From the cell containing the given text, extract its center point as (x, y) coordinate. 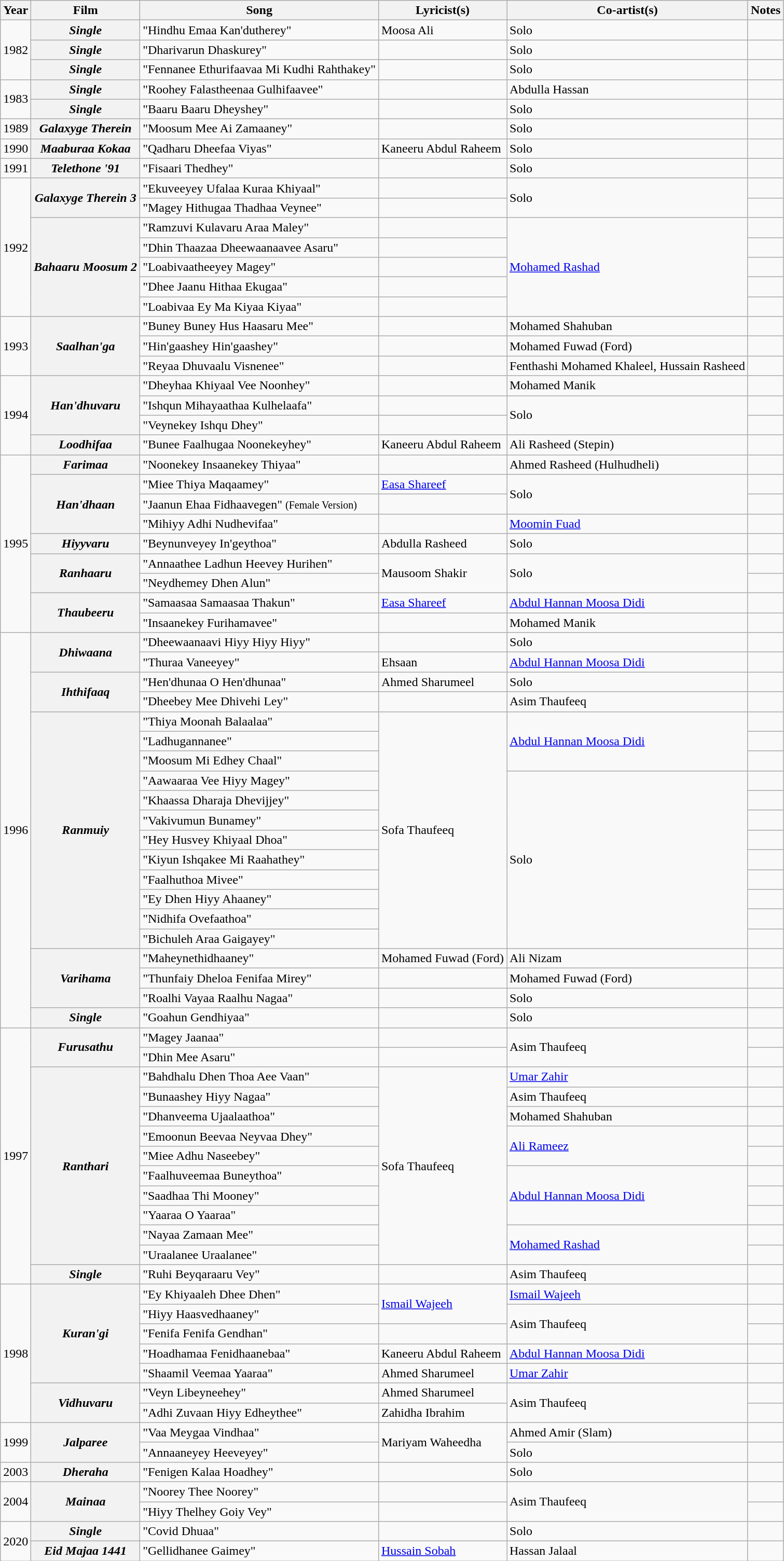
"Annaaneyey Heeveyey" (259, 1452)
"Hey Husvey Khiyaal Dhoa" (259, 840)
"Roohey Falastheenaa Gulhifaavee" (259, 89)
"Bahdhalu Dhen Thoa Aee Vaan" (259, 1077)
"Fenifa Fenifa Gendhan" (259, 1334)
Loodhifaa (86, 445)
"Jaanun Ehaa Fidhaavegen" (Female Version) (259, 504)
"Loabivaa Ey Ma Kiyaa Kiyaa" (259, 307)
Furusathu (86, 1047)
Zahidha Ibrahim (442, 1413)
"Qadharu Dheefaa Viyas" (259, 148)
"Neydhemey Dhen Alun" (259, 583)
"Nayaa Zamaan Mee" (259, 1235)
"Hoadhamaa Fenidhaanebaa" (259, 1353)
"Moosum Mee Ai Zamaaney" (259, 129)
"Baaru Baaru Dheyshey" (259, 109)
2004 (16, 1501)
"Ladhugannanee" (259, 741)
Ali Rasheed (Stepin) (627, 445)
1999 (16, 1442)
"Veyn Libeyneehey" (259, 1393)
"Faalhuthoa Mivee" (259, 880)
"Aawaaraa Vee Hiyy Magey" (259, 780)
1989 (16, 129)
Han'dhuvaru (86, 405)
Abdulla Hassan (627, 89)
Mariyam Waheedha (442, 1442)
1983 (16, 99)
2003 (16, 1472)
"Kiyun Ishqakee Mi Raahathey" (259, 859)
Mausoom Shakir (442, 573)
"Mihiyy Adhi Nudhevifaa" (259, 524)
Dheraha (86, 1472)
"Samaasaa Samaasaa Thakun" (259, 603)
"Thuraa Vaneeyey" (259, 662)
"Fisaari Thedhey" (259, 168)
1994 (16, 415)
2020 (16, 1541)
"Dheyhaa Khiyaal Vee Noonhey" (259, 386)
"Adhi Zuvaan Hiyy Edheythee" (259, 1413)
"Gellidhanee Gaimey" (259, 1551)
"Noonekey Insaanekey Thiyaa" (259, 464)
"Emoonun Beevaa Neyvaa Dhey" (259, 1136)
Varihama (86, 978)
Bahaaru Moosum 2 (86, 267)
"Shaamil Veemaa Yaaraa" (259, 1373)
Farimaa (86, 464)
"Noorey Thee Noorey" (259, 1491)
"Hiyy Thelhey Goiy Vey" (259, 1512)
"Dhin Thaazaa Dheewaanaavee Asaru" (259, 248)
Mainaa (86, 1501)
Abdulla Rasheed (442, 543)
"Dhee Jaanu Hithaa Ekugaa" (259, 287)
"Vakivumun Bunamey" (259, 820)
"Khaassa Dharaja Dhevijjey" (259, 800)
"Hin'gaashey Hin'gaashey" (259, 346)
"Loabivaatheeyey Magey" (259, 267)
Ali Nizam (627, 958)
Film (86, 10)
"Beynunveyey In'geythoa" (259, 543)
"Fenigen Kalaa Hoadhey" (259, 1472)
"Buney Buney Hus Haasaru Mee" (259, 326)
"Maheynethidhaaney" (259, 958)
"Annaathee Ladhun Heevey Hurihen" (259, 563)
"Veynekey Ishqu Dhey" (259, 425)
"Ishqun Mihayaathaa Kulhelaafa" (259, 405)
Ranmuiy (86, 830)
"Insaanekey Furihamavee" (259, 623)
"Reyaa Dhuvaalu Visnenee" (259, 366)
"Bunaashey Hiyy Nagaa" (259, 1097)
Fenthashi Mohamed Khaleel, Hussain Rasheed (627, 366)
"Hiyy Haasvedhaaney" (259, 1314)
Saalhan'ga (86, 346)
"Hen'dhunaa O Hen'dhunaa" (259, 682)
Song (259, 10)
Galaxyge Therein (86, 129)
Thaubeeru (86, 613)
Telethone '91 (86, 168)
"Ramzuvi Kulavaru Araa Maley" (259, 227)
Ali Rameez (627, 1146)
"Thunfaiy Dheloa Fenifaa Mirey" (259, 978)
"Miee Thiya Maqaamey" (259, 484)
"Covid Dhuaa" (259, 1531)
1982 (16, 50)
"Dhanveema Ujaalaathoa" (259, 1116)
"Magey Jaanaa" (259, 1037)
"Dhin Mee Asaru" (259, 1057)
Ahmed Rasheed (Hulhudheli) (627, 464)
Year (16, 10)
Lyricist(s) (442, 10)
"Saadhaa Thi Mooney" (259, 1195)
Moosa Ali (442, 30)
Eid Majaa 1441 (86, 1551)
Ranhaaru (86, 573)
"Vaa Meygaa Vindhaa" (259, 1432)
Ehsaan (442, 662)
"Ruhi Beyqaraaru Vey" (259, 1275)
1990 (16, 148)
1993 (16, 346)
"Faalhuveemaa Buneythoa" (259, 1175)
1997 (16, 1156)
Hiyyvaru (86, 543)
"Hindhu Emaa Kan'dutherey" (259, 30)
Ahmed Amir (Slam) (627, 1432)
"Ekuveeyey Ufalaa Kuraa Khiyaal" (259, 188)
Maaburaa Kokaa (86, 148)
Galaxyge Therein 3 (86, 198)
"Miee Adhu Naseebey" (259, 1156)
"Dheebey Mee Dhivehi Ley" (259, 702)
"Ey Dhen Hiyy Ahaaney" (259, 899)
Hassan Jalaal (627, 1551)
"Uraalanee Uraalanee" (259, 1255)
"Ey Khiyaaleh Dhee Dhen" (259, 1294)
Vidhuvaru (86, 1403)
Notes (765, 10)
1992 (16, 247)
"Nidhifa Ovefaathoa" (259, 919)
Moomin Fuad (627, 524)
"Goahun Gendhiyaa" (259, 1018)
"Dheewaanaavi Hiyy Hiyy Hiyy" (259, 642)
"Fennanee Ethurifaavaa Mi Kudhi Rahthakey" (259, 70)
1996 (16, 830)
"Dharivarun Dhaskurey" (259, 50)
Kuran'gi (86, 1334)
Ranthari (86, 1166)
"Yaaraa O Yaaraa" (259, 1215)
Ihthifaaq (86, 692)
1995 (16, 544)
1998 (16, 1353)
Hussain Sobah (442, 1551)
"Thiya Moonah Balaalaa" (259, 721)
"Bichuleh Araa Gaigayey" (259, 939)
"Bunee Faalhugaa Noonekeyhey" (259, 445)
"Roalhi Vayaa Raalhu Nagaa" (259, 998)
1991 (16, 168)
Dhiwaana (86, 652)
"Magey Hithugaa Thadhaa Veynee" (259, 208)
Han'dhaan (86, 504)
Co-artist(s) (627, 10)
"Moosum Mi Edhey Chaal" (259, 761)
Jalparee (86, 1442)
